Return [x, y] of the center of cell containing provided text 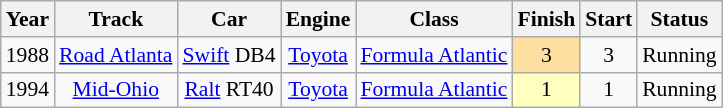
Road Atlanta [116, 55]
Class [434, 19]
Engine [318, 19]
Car [228, 19]
1994 [28, 90]
Year [28, 19]
Mid-Ohio [116, 90]
Status [679, 19]
Finish [547, 19]
Start [608, 19]
1988 [28, 55]
Swift DB4 [228, 55]
Ralt RT40 [228, 90]
Track [116, 19]
